Scan for the cell matching the given text and deliver its [x, y] coordinate at center. 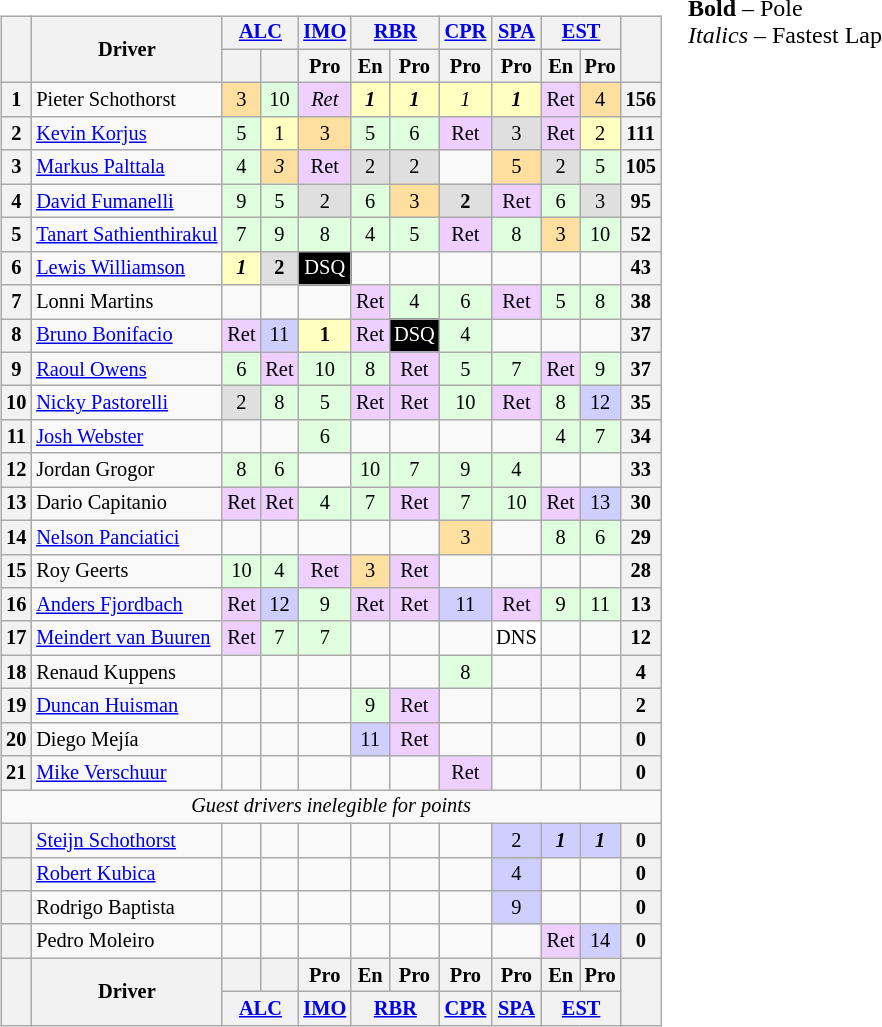
21 [16, 773]
Lewis Williamson [126, 268]
28 [641, 571]
David Fumanelli [126, 201]
DNS [516, 638]
Jordan Grogor [126, 470]
Dario Capitanio [126, 504]
Raoul Owens [126, 369]
Renaud Kuppens [126, 672]
Josh Webster [126, 437]
52 [641, 235]
Diego Mejía [126, 739]
Nelson Panciatici [126, 537]
Bruno Bonifacio [126, 336]
Kevin Korjus [126, 134]
19 [16, 706]
33 [641, 470]
Rodrigo Baptista [126, 908]
Pieter Schothorst [126, 100]
35 [641, 403]
Steijn Schothorst [126, 840]
20 [16, 739]
Tanart Sathienthirakul [126, 235]
16 [16, 605]
156 [641, 100]
Meindert van Buuren [126, 638]
34 [641, 437]
18 [16, 672]
Roy Geerts [126, 571]
38 [641, 302]
Lonni Martins [126, 302]
Duncan Huisman [126, 706]
Markus Palttala [126, 167]
29 [641, 537]
Pedro Moleiro [126, 941]
Nicky Pastorelli [126, 403]
Guest drivers inelegible for points [331, 807]
95 [641, 201]
111 [641, 134]
30 [641, 504]
43 [641, 268]
17 [16, 638]
Anders Fjordbach [126, 605]
Robert Kubica [126, 874]
Mike Verschuur [126, 773]
105 [641, 167]
15 [16, 571]
